Provide the (X, Y) coordinate of the cell's center where the given text is located.  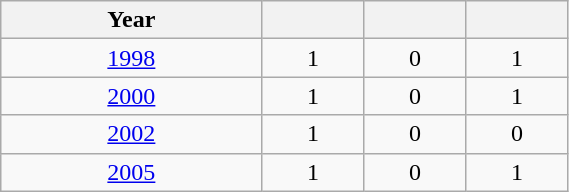
2002 (132, 134)
Year (132, 20)
2005 (132, 172)
1998 (132, 58)
2000 (132, 96)
